Detect which cell encompasses the target text, then output its [X, Y] center coordinate. 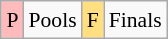
Finals [136, 20]
Pools [52, 20]
P [12, 20]
F [93, 20]
